Return [X, Y] of the center of cell containing provided text 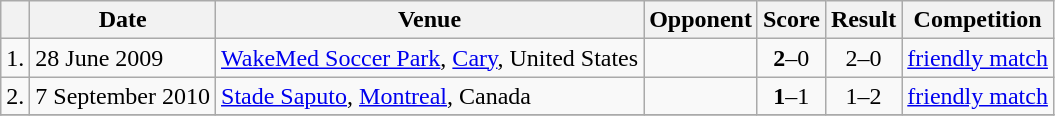
Score [791, 20]
Venue [430, 20]
WakeMed Soccer Park, Cary, United States [430, 58]
Opponent [701, 20]
1–2 [863, 96]
28 June 2009 [123, 58]
7 September 2010 [123, 96]
Competition [978, 20]
1. [16, 58]
Date [123, 20]
2. [16, 96]
1–1 [791, 96]
Stade Saputo, Montreal, Canada [430, 96]
Result [863, 20]
